Return (X, Y) of the center of cell containing provided text 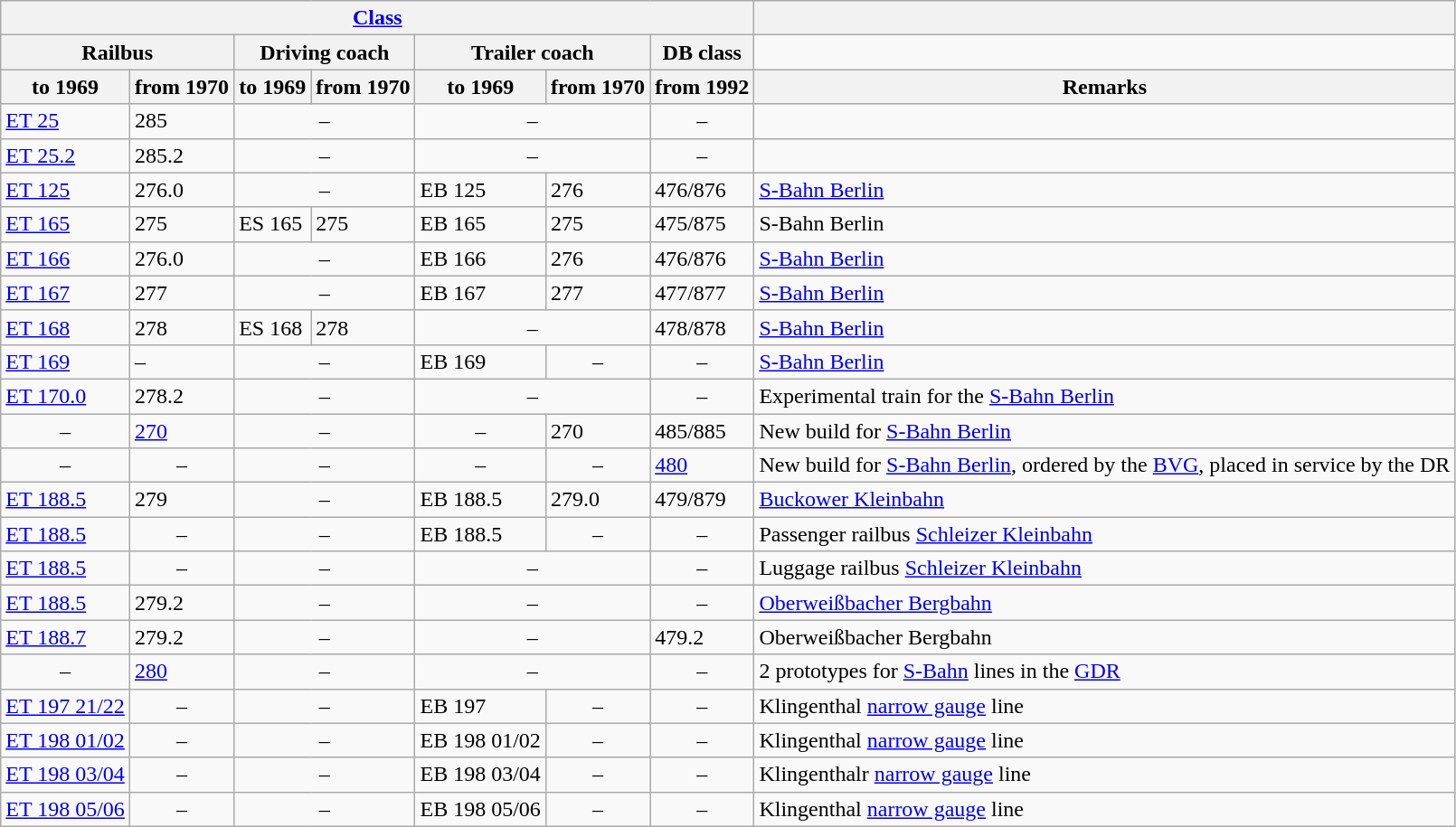
485/885 (702, 431)
from 1992 (702, 87)
ET 25 (65, 121)
2 prototypes for S-Bahn lines in the GDR (1105, 672)
EB 197 (480, 706)
DB class (702, 52)
EB 198 01/02 (480, 740)
Class (378, 18)
EB 198 03/04 (480, 775)
279.0 (597, 500)
New build for S-Bahn Berlin (1105, 431)
278.2 (181, 396)
EB 198 05/06 (480, 809)
ET 198 05/06 (65, 809)
285.2 (181, 155)
ET 197 21/22 (65, 706)
New build for S-Bahn Berlin, ordered by the BVG, placed in service by the DR (1105, 465)
Buckower Kleinbahn (1105, 500)
ES 168 (273, 327)
480 (702, 465)
Driving coach (325, 52)
279 (181, 500)
280 (181, 672)
EB 166 (480, 258)
479.2 (702, 637)
ET 25.2 (65, 155)
285 (181, 121)
ET 170.0 (65, 396)
Klingenthalr narrow gauge line (1105, 775)
ET 169 (65, 362)
ET 188.7 (65, 637)
477/877 (702, 293)
478/878 (702, 327)
475/875 (702, 224)
EB 169 (480, 362)
ET 167 (65, 293)
ET 198 03/04 (65, 775)
Luggage railbus Schleizer Kleinbahn (1105, 569)
ET 166 (65, 258)
Railbus (118, 52)
EB 167 (480, 293)
Passenger railbus Schleizer Kleinbahn (1105, 534)
EB 125 (480, 190)
EB 165 (480, 224)
ET 165 (65, 224)
ES 165 (273, 224)
Trailer coach (533, 52)
479/879 (702, 500)
Remarks (1105, 87)
Experimental train for the S-Bahn Berlin (1105, 396)
ET 125 (65, 190)
ET 168 (65, 327)
ET 198 01/02 (65, 740)
